Extract the [X, Y] coordinate from the center of the cell holding the provided text.  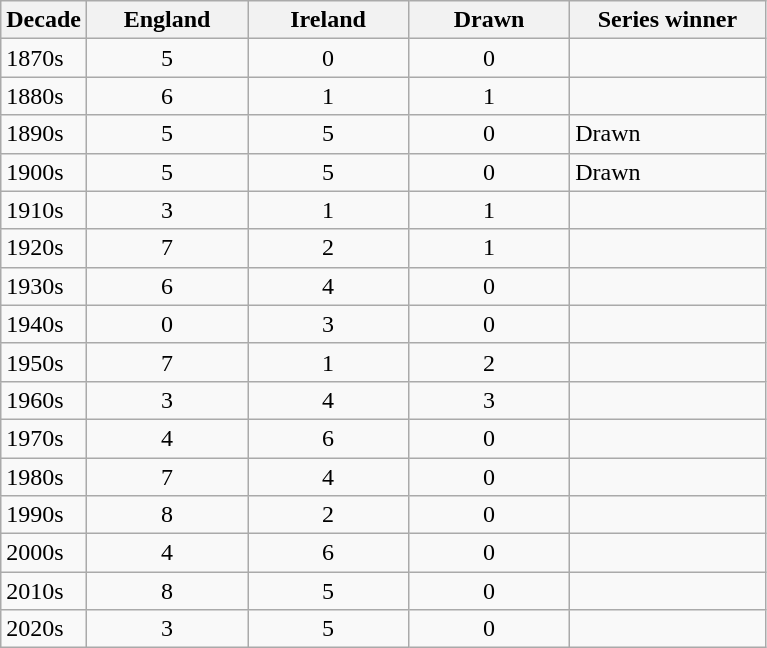
1890s [44, 134]
1940s [44, 324]
1970s [44, 438]
2020s [44, 629]
1900s [44, 172]
1990s [44, 515]
Series winner [668, 20]
1910s [44, 210]
1950s [44, 362]
1880s [44, 96]
England [166, 20]
1980s [44, 477]
2000s [44, 553]
1920s [44, 248]
1870s [44, 58]
1930s [44, 286]
2010s [44, 591]
Decade [44, 20]
1960s [44, 400]
Ireland [328, 20]
